Scan for the cell matching the given text and deliver its (X, Y) coordinate at center. 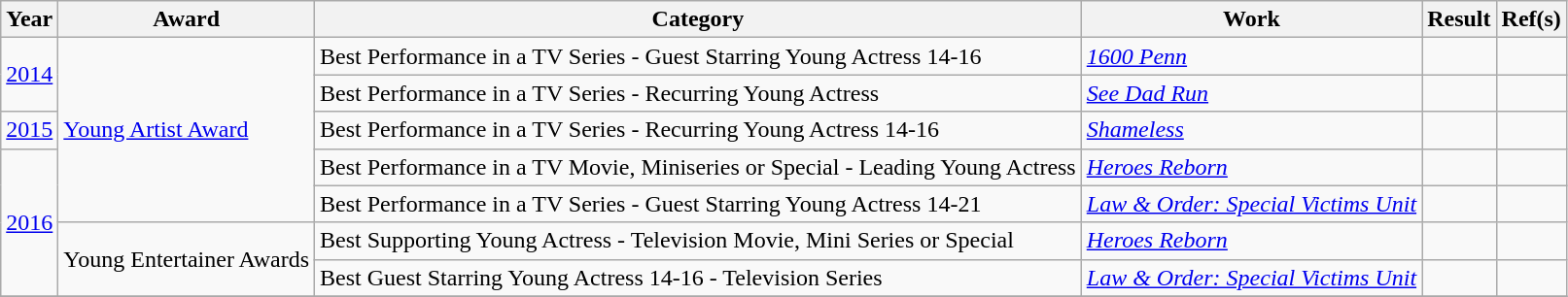
See Dad Run (1251, 93)
Best Performance in a TV Series - Guest Starring Young Actress 14-16 (698, 56)
Result (1459, 19)
1600 Penn (1251, 56)
Shameless (1251, 130)
Best Performance in a TV Series - Guest Starring Young Actress 14-21 (698, 204)
2016 (29, 222)
Best Performance in a TV Series - Recurring Young Actress 14-16 (698, 130)
2015 (29, 130)
Work (1251, 19)
Year (29, 19)
Ref(s) (1531, 19)
Award (187, 19)
Best Supporting Young Actress - Television Movie, Mini Series or Special (698, 241)
Best Performance in a TV Movie, Miniseries or Special - Leading Young Actress (698, 167)
Best Performance in a TV Series - Recurring Young Actress (698, 93)
Young Entertainer Awards (187, 259)
Best Guest Starring Young Actress 14-16 - Television Series (698, 278)
Young Artist Award (187, 130)
Category (698, 19)
2014 (29, 75)
